For the text-containing cell, return its midpoint in [x, y] coordinate format. 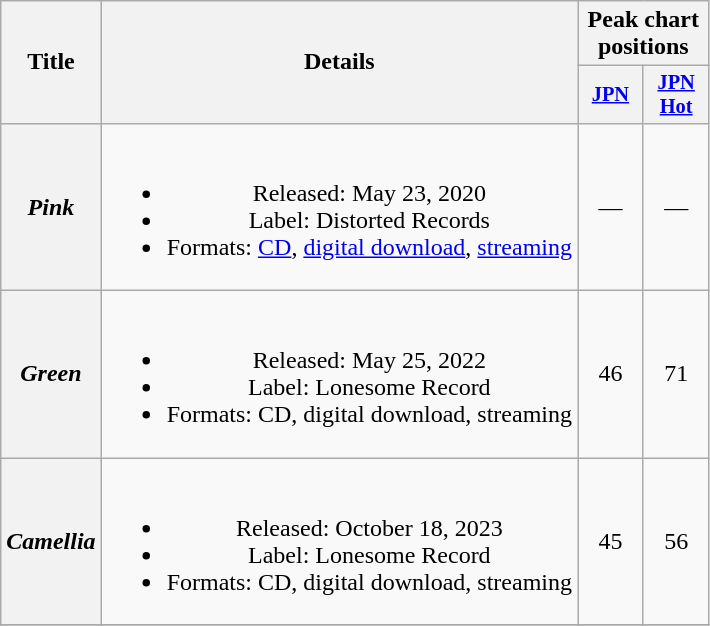
Camellia [51, 542]
JPN Hot [676, 95]
71 [676, 374]
Peak chart positions [644, 34]
Released: October 18, 2023Label: Lonesome RecordFormats: CD, digital download, streaming [339, 542]
Green [51, 374]
46 [611, 374]
Details [339, 62]
45 [611, 542]
Pink [51, 206]
Released: May 25, 2022Label: Lonesome RecordFormats: CD, digital download, streaming [339, 374]
JPN [611, 95]
Released: May 23, 2020Label: Distorted RecordsFormats: CD, digital download, streaming [339, 206]
56 [676, 542]
Title [51, 62]
